Identify which cell holds the provided text, then report its (X, Y) central coordinate. 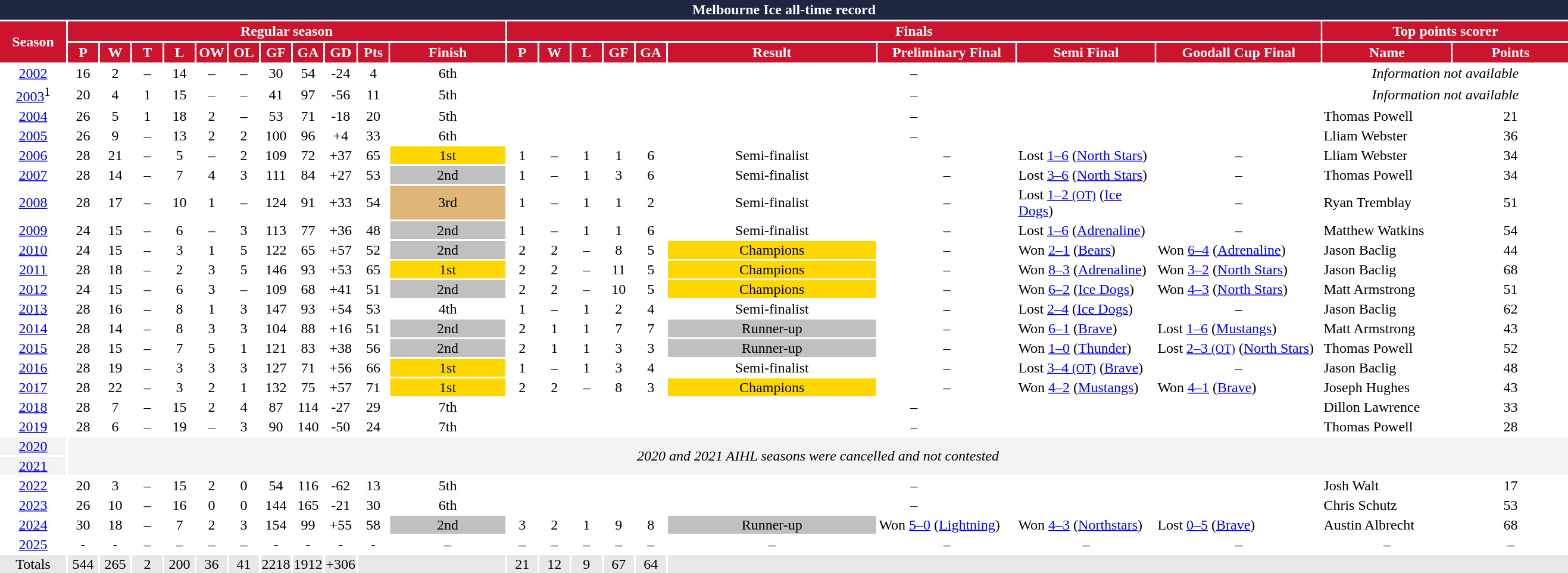
58 (374, 525)
Season (33, 42)
+4 (341, 136)
2015 (33, 348)
67 (619, 564)
2025 (33, 544)
-24 (341, 73)
Won 1–0 (Thunder) (1086, 348)
121 (276, 348)
+54 (341, 309)
Points (1511, 52)
132 (276, 387)
20031 (33, 95)
2024 (33, 525)
Lost 3–6 (North Stars) (1086, 175)
111 (276, 175)
200 (180, 564)
2004 (33, 116)
+41 (341, 289)
84 (308, 175)
Won 8–3 (Adrenaline) (1086, 270)
Result (772, 52)
Won 2–1 (Bears) (1086, 250)
2013 (33, 309)
2005 (33, 136)
Dillon Lawrence (1387, 407)
Finish (448, 52)
2016 (33, 368)
77 (308, 230)
140 (308, 427)
2022 (33, 486)
2010 (33, 250)
Won 4–1 (Brave) (1239, 387)
124 (276, 202)
Won 6–4 (Adrenaline) (1239, 250)
122 (276, 250)
-27 (341, 407)
Lost 1–2 (OT) (Ice Dogs) (1086, 202)
+56 (341, 368)
4th (448, 309)
+16 (341, 328)
+27 (341, 175)
2018 (33, 407)
2020 and 2021 AIHL seasons were cancelled and not contested (818, 456)
Won 4–3 (North Stars) (1239, 289)
87 (276, 407)
56 (374, 348)
-18 (341, 116)
2007 (33, 175)
Goodall Cup Final (1239, 52)
2021 (33, 466)
+37 (341, 155)
Totals (33, 564)
Josh Walt (1387, 486)
113 (276, 230)
72 (308, 155)
Top points scorer (1445, 31)
146 (276, 270)
-56 (341, 95)
3rd (448, 202)
GD (341, 52)
1912 (308, 564)
91 (308, 202)
Lost 0–5 (Brave) (1239, 525)
Won 3–2 (North Stars) (1239, 270)
-50 (341, 427)
+36 (341, 230)
Chris Schutz (1387, 505)
Melbourne Ice all-time record (784, 10)
Finals (914, 31)
2002 (33, 73)
154 (276, 525)
147 (276, 309)
12 (555, 564)
165 (308, 505)
544 (83, 564)
+38 (341, 348)
97 (308, 95)
100 (276, 136)
2023 (33, 505)
Name (1387, 52)
2008 (33, 202)
Lost 2–3 (OT) (North Stars) (1239, 348)
Matthew Watkins (1387, 230)
127 (276, 368)
OL (244, 52)
88 (308, 328)
Pts (374, 52)
2218 (276, 564)
2012 (33, 289)
T (148, 52)
96 (308, 136)
Won 6–1 (Brave) (1086, 328)
104 (276, 328)
Semi Final (1086, 52)
Won 4–3 (Northstars) (1086, 525)
Joseph Hughes (1387, 387)
144 (276, 505)
Ryan Tremblay (1387, 202)
66 (374, 368)
2017 (33, 387)
44 (1511, 250)
62 (1511, 309)
2006 (33, 155)
Preliminary Final (947, 52)
90 (276, 427)
Lost 2–4 (Ice Dogs) (1086, 309)
OW (212, 52)
29 (374, 407)
64 (651, 564)
Won 4–2 (Mustangs) (1086, 387)
2014 (33, 328)
116 (308, 486)
Won 5–0 (Lightning) (947, 525)
Lost 1–6 (Adrenaline) (1086, 230)
-62 (341, 486)
+53 (341, 270)
+55 (341, 525)
-21 (341, 505)
+306 (341, 564)
Lost 1–6 (Mustangs) (1239, 328)
+33 (341, 202)
2019 (33, 427)
2011 (33, 270)
Austin Albrecht (1387, 525)
Lost 3–4 (OT) (Brave) (1086, 368)
265 (115, 564)
2009 (33, 230)
75 (308, 387)
Regular season (287, 31)
Won 6–2 (Ice Dogs) (1086, 289)
22 (115, 387)
Lost 1–6 (North Stars) (1086, 155)
2020 (33, 446)
114 (308, 407)
83 (308, 348)
99 (308, 525)
